Detect which cell encompasses the target text, then output its [X, Y] center coordinate. 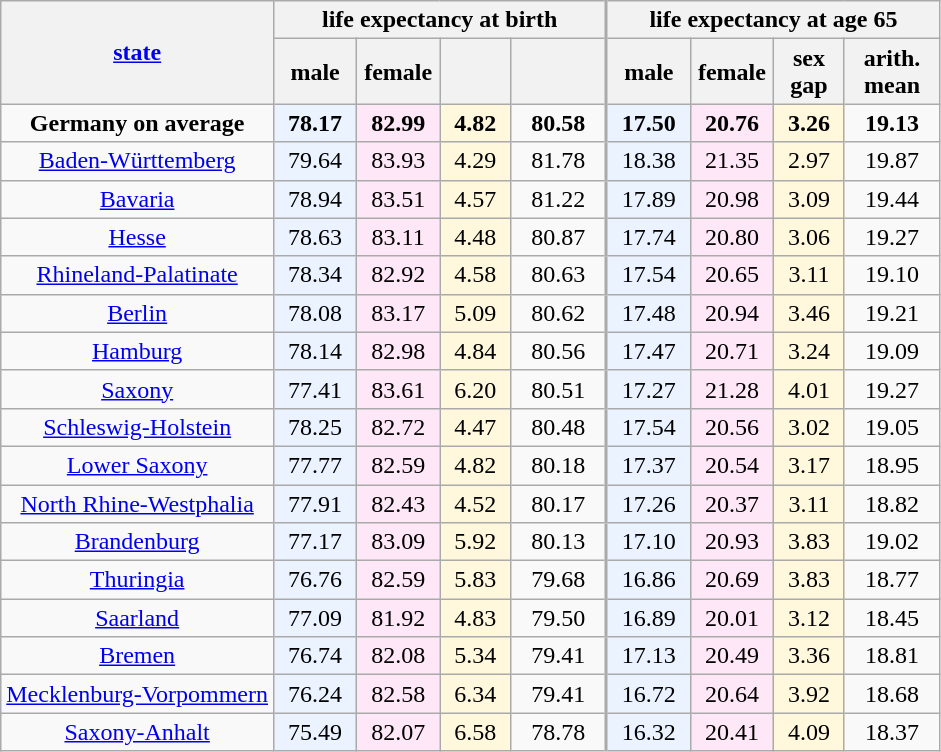
6.34 [476, 694]
17.48 [649, 313]
19.13 [892, 123]
77.17 [316, 542]
78.34 [316, 275]
81.92 [398, 618]
Baden-Württemberg [138, 161]
80.51 [559, 389]
78.08 [316, 313]
19.21 [892, 313]
19.09 [892, 351]
20.65 [732, 275]
78.94 [316, 199]
Saxony [138, 389]
80.56 [559, 351]
80.62 [559, 313]
80.18 [559, 465]
20.71 [732, 351]
80.13 [559, 542]
Bavaria [138, 199]
76.24 [316, 694]
state [138, 52]
76.76 [316, 580]
17.50 [649, 123]
4.83 [476, 618]
Thuringia [138, 580]
Hamburg [138, 351]
82.92 [398, 275]
20.76 [732, 123]
18.82 [892, 503]
83.51 [398, 199]
80.58 [559, 123]
3.46 [808, 313]
16.32 [649, 732]
83.93 [398, 161]
20.69 [732, 580]
80.17 [559, 503]
20.94 [732, 313]
76.74 [316, 656]
82.43 [398, 503]
80.48 [559, 427]
Brandenburg [138, 542]
79.64 [316, 161]
18.77 [892, 580]
19.87 [892, 161]
Berlin [138, 313]
81.78 [559, 161]
82.08 [398, 656]
20.64 [732, 694]
77.09 [316, 618]
arith. mean [892, 72]
Germany on average [138, 123]
19.05 [892, 427]
78.17 [316, 123]
17.74 [649, 237]
21.35 [732, 161]
77.77 [316, 465]
3.24 [808, 351]
6.58 [476, 732]
17.47 [649, 351]
3.09 [808, 199]
20.49 [732, 656]
6.20 [476, 389]
82.58 [398, 694]
4.09 [808, 732]
78.63 [316, 237]
20.41 [732, 732]
18.45 [892, 618]
80.63 [559, 275]
5.09 [476, 313]
17.37 [649, 465]
2.97 [808, 161]
20.80 [732, 237]
16.86 [649, 580]
17.89 [649, 199]
16.72 [649, 694]
77.41 [316, 389]
18.68 [892, 694]
77.91 [316, 503]
82.98 [398, 351]
20.37 [732, 503]
17.10 [649, 542]
83.61 [398, 389]
78.25 [316, 427]
life expectancy at birth [440, 20]
82.99 [398, 123]
20.54 [732, 465]
Schleswig-Holstein [138, 427]
4.48 [476, 237]
3.26 [808, 123]
16.89 [649, 618]
19.10 [892, 275]
5.92 [476, 542]
5.83 [476, 580]
17.26 [649, 503]
3.02 [808, 427]
82.72 [398, 427]
83.17 [398, 313]
17.27 [649, 389]
75.49 [316, 732]
79.50 [559, 618]
Bremen [138, 656]
sex gap [808, 72]
4.57 [476, 199]
4.47 [476, 427]
18.38 [649, 161]
18.37 [892, 732]
4.01 [808, 389]
4.58 [476, 275]
20.56 [732, 427]
3.36 [808, 656]
81.22 [559, 199]
Rhineland-Palatinate [138, 275]
80.87 [559, 237]
3.92 [808, 694]
19.02 [892, 542]
3.06 [808, 237]
17.13 [649, 656]
18.81 [892, 656]
4.52 [476, 503]
5.34 [476, 656]
19.44 [892, 199]
20.01 [732, 618]
78.78 [559, 732]
Saarland [138, 618]
18.95 [892, 465]
Saxony-Anhalt [138, 732]
20.98 [732, 199]
life expectancy at age 65 [774, 20]
Mecklenburg-Vorpommern [138, 694]
3.12 [808, 618]
3.17 [808, 465]
4.84 [476, 351]
Hesse [138, 237]
83.11 [398, 237]
20.93 [732, 542]
79.68 [559, 580]
78.14 [316, 351]
21.28 [732, 389]
North Rhine-Westphalia [138, 503]
83.09 [398, 542]
4.29 [476, 161]
82.07 [398, 732]
Lower Saxony [138, 465]
